Extract the (X, Y) coordinate from the center of the cell holding the provided text.  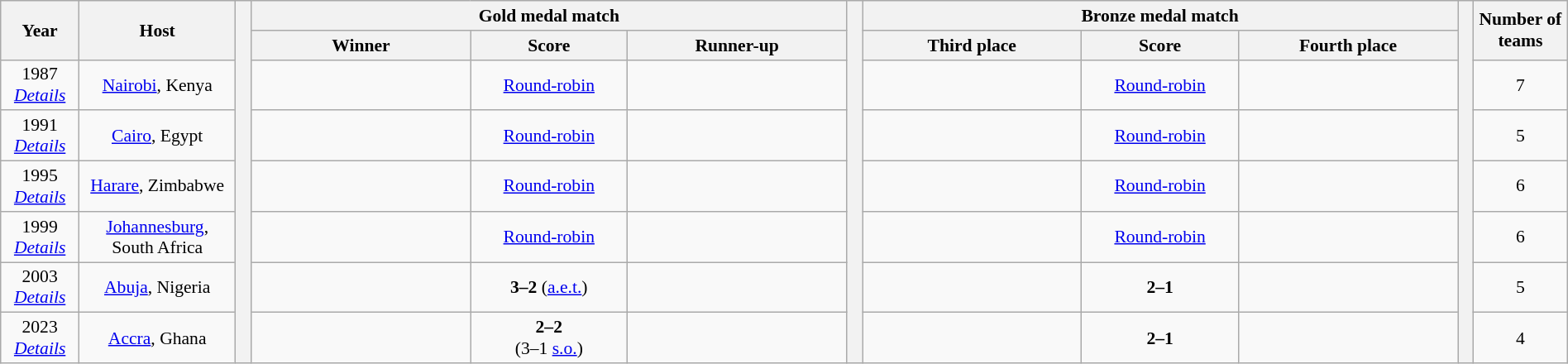
Runner-up (738, 45)
Cairo, Egypt (157, 136)
Winner (361, 45)
Nairobi, Kenya (157, 84)
1987Details (40, 84)
1995Details (40, 187)
Harare, Zimbabwe (157, 187)
2003Details (40, 288)
Number of teams (1520, 30)
2023Details (40, 338)
Host (157, 30)
Johannesburg, South Africa (157, 237)
Abuja, Nigeria (157, 288)
Bronze medal match (1160, 16)
Third place (973, 45)
4 (1520, 338)
7 (1520, 84)
Accra, Ghana (157, 338)
2–2(3–1 s.o.) (549, 338)
3–2 (a.e.t.) (549, 288)
1999Details (40, 237)
Gold medal match (549, 16)
1991Details (40, 136)
Year (40, 30)
Fourth place (1348, 45)
